Pinpoint the cell where the given text exists, returning its (X, Y) midpoint coordinate. 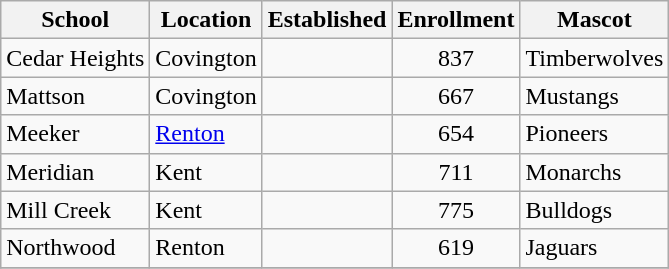
Established (327, 20)
Meridian (76, 172)
Mustangs (594, 96)
Jaguars (594, 248)
Mill Creek (76, 210)
667 (456, 96)
Northwood (76, 248)
School (76, 20)
Monarchs (594, 172)
Location (206, 20)
Mattson (76, 96)
Enrollment (456, 20)
775 (456, 210)
Bulldogs (594, 210)
711 (456, 172)
654 (456, 134)
Cedar Heights (76, 58)
619 (456, 248)
Timberwolves (594, 58)
Mascot (594, 20)
837 (456, 58)
Pioneers (594, 134)
Meeker (76, 134)
